For the text-containing cell, return its midpoint in [X, Y] coordinate format. 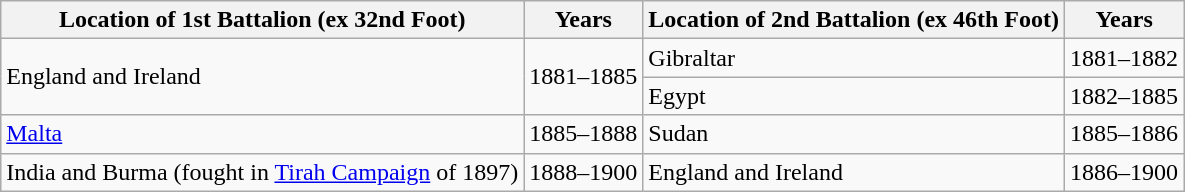
1885–1888 [584, 134]
Gibraltar [854, 58]
1881–1882 [1124, 58]
1888–1900 [584, 172]
Egypt [854, 96]
1886–1900 [1124, 172]
Location of 2nd Battalion (ex 46th Foot) [854, 20]
Malta [262, 134]
Sudan [854, 134]
1881–1885 [584, 77]
India and Burma (fought in Tirah Campaign of 1897) [262, 172]
1885–1886 [1124, 134]
1882–1885 [1124, 96]
Location of 1st Battalion (ex 32nd Foot) [262, 20]
